Return (x, y) of the center of cell containing provided text 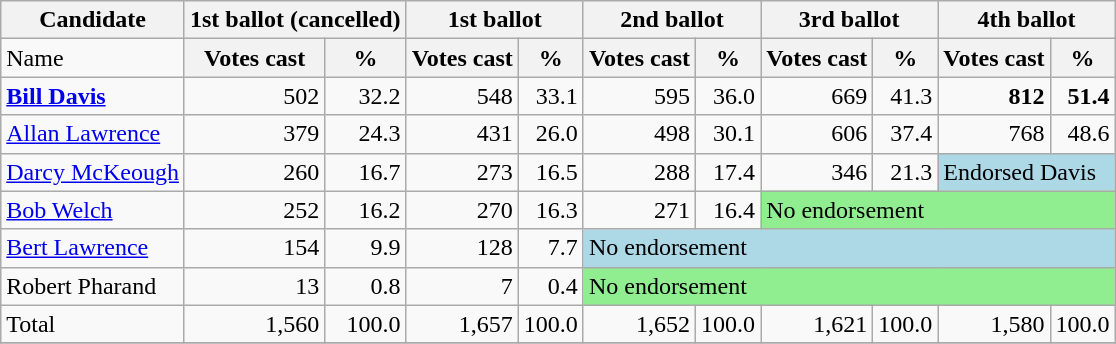
606 (817, 134)
379 (254, 134)
1,621 (817, 324)
0.4 (550, 286)
271 (639, 210)
431 (462, 134)
7.7 (550, 248)
24.3 (366, 134)
17.4 (728, 172)
41.3 (906, 96)
270 (462, 210)
Endorsed Davis (1026, 172)
33.1 (550, 96)
502 (254, 96)
128 (462, 248)
16.7 (366, 172)
1,652 (639, 324)
Candidate (93, 20)
346 (817, 172)
1,560 (254, 324)
9.9 (366, 248)
32.2 (366, 96)
252 (254, 210)
2nd ballot (672, 20)
3rd ballot (850, 20)
16.2 (366, 210)
1st ballot (494, 20)
548 (462, 96)
51.4 (1082, 96)
30.1 (728, 134)
4th ballot (1026, 20)
Bert Lawrence (93, 248)
669 (817, 96)
7 (462, 286)
Allan Lawrence (93, 134)
1,657 (462, 324)
Robert Pharand (93, 286)
Total (93, 324)
16.5 (550, 172)
Bill Davis (93, 96)
1st ballot (cancelled) (295, 20)
595 (639, 96)
Name (93, 58)
273 (462, 172)
288 (639, 172)
768 (994, 134)
Bob Welch (93, 210)
498 (639, 134)
21.3 (906, 172)
Darcy McKeough (93, 172)
260 (254, 172)
16.3 (550, 210)
16.4 (728, 210)
812 (994, 96)
154 (254, 248)
1,580 (994, 324)
37.4 (906, 134)
13 (254, 286)
48.6 (1082, 134)
26.0 (550, 134)
36.0 (728, 96)
0.8 (366, 286)
